Detect which cell encompasses the target text, then output its [x, y] center coordinate. 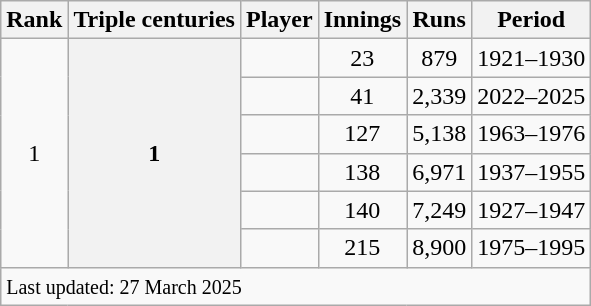
5,138 [440, 134]
6,971 [440, 172]
879 [440, 58]
Innings [362, 20]
2,339 [440, 96]
23 [362, 58]
Period [532, 20]
2022–2025 [532, 96]
140 [362, 210]
1937–1955 [532, 172]
41 [362, 96]
215 [362, 248]
1927–1947 [532, 210]
Rank [34, 20]
Last updated: 27 March 2025 [296, 286]
Player [279, 20]
127 [362, 134]
8,900 [440, 248]
1963–1976 [532, 134]
138 [362, 172]
1975–1995 [532, 248]
Runs [440, 20]
7,249 [440, 210]
Triple centuries [154, 20]
1921–1930 [532, 58]
